Find where the given text appears and provide that cell's center as [x, y] coordinate. 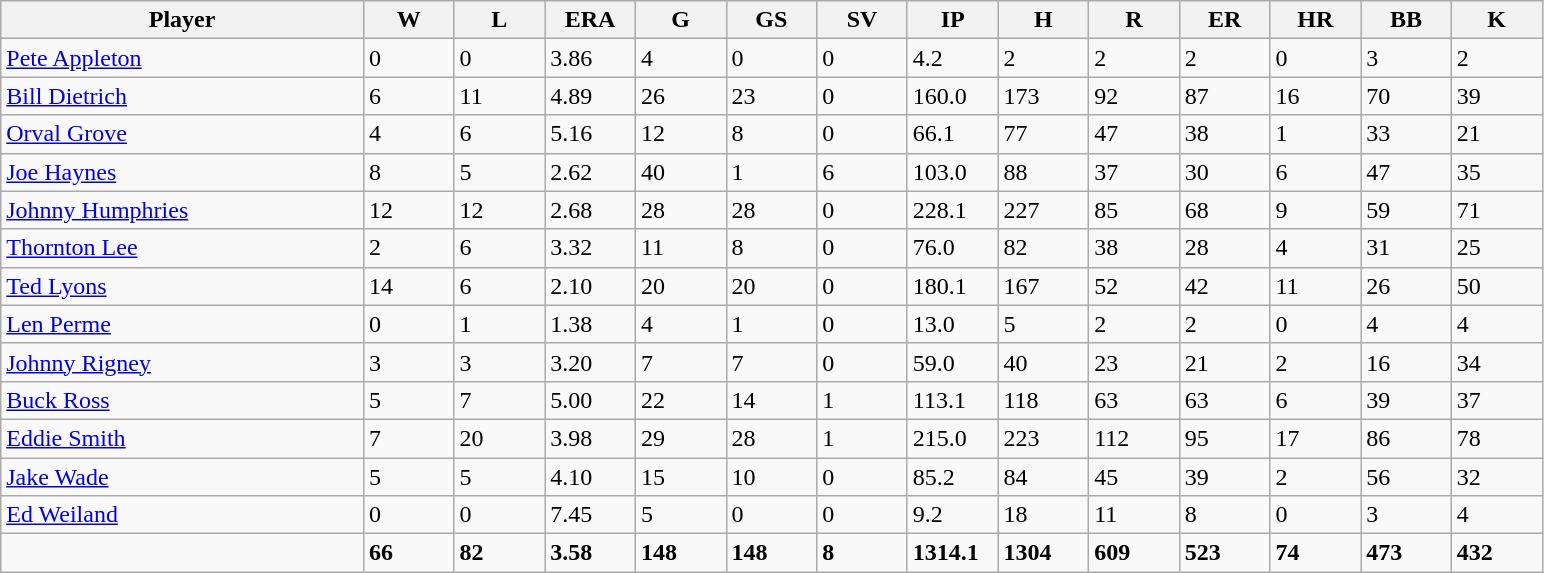
33 [1406, 134]
HR [1316, 20]
Jake Wade [182, 477]
K [1496, 20]
IP [952, 20]
1.38 [590, 324]
223 [1044, 438]
Thornton Lee [182, 248]
3.58 [590, 553]
5.00 [590, 400]
59 [1406, 210]
Ed Weiland [182, 515]
R [1134, 20]
BB [1406, 20]
87 [1224, 96]
22 [680, 400]
3.98 [590, 438]
25 [1496, 248]
34 [1496, 362]
59.0 [952, 362]
86 [1406, 438]
56 [1406, 477]
215.0 [952, 438]
Player [182, 20]
71 [1496, 210]
29 [680, 438]
H [1044, 20]
17 [1316, 438]
227 [1044, 210]
42 [1224, 286]
Joe Haynes [182, 172]
Ted Lyons [182, 286]
GS [772, 20]
95 [1224, 438]
70 [1406, 96]
3.20 [590, 362]
10 [772, 477]
Len Perme [182, 324]
32 [1496, 477]
3.32 [590, 248]
173 [1044, 96]
92 [1134, 96]
473 [1406, 553]
523 [1224, 553]
Pete Appleton [182, 58]
2.68 [590, 210]
9.2 [952, 515]
15 [680, 477]
Eddie Smith [182, 438]
4.89 [590, 96]
L [500, 20]
66 [408, 553]
Buck Ross [182, 400]
180.1 [952, 286]
2.62 [590, 172]
52 [1134, 286]
13.0 [952, 324]
50 [1496, 286]
85 [1134, 210]
68 [1224, 210]
Bill Dietrich [182, 96]
Orval Grove [182, 134]
45 [1134, 477]
SV [862, 20]
112 [1134, 438]
ER [1224, 20]
432 [1496, 553]
85.2 [952, 477]
78 [1496, 438]
9 [1316, 210]
609 [1134, 553]
7.45 [590, 515]
160.0 [952, 96]
18 [1044, 515]
88 [1044, 172]
103.0 [952, 172]
31 [1406, 248]
G [680, 20]
ERA [590, 20]
30 [1224, 172]
3.86 [590, 58]
W [408, 20]
Johnny Humphries [182, 210]
4.10 [590, 477]
5.16 [590, 134]
84 [1044, 477]
35 [1496, 172]
113.1 [952, 400]
Johnny Rigney [182, 362]
118 [1044, 400]
76.0 [952, 248]
228.1 [952, 210]
74 [1316, 553]
1314.1 [952, 553]
4.2 [952, 58]
1304 [1044, 553]
66.1 [952, 134]
2.10 [590, 286]
167 [1044, 286]
77 [1044, 134]
